For the text-containing cell, return its midpoint in [X, Y] coordinate format. 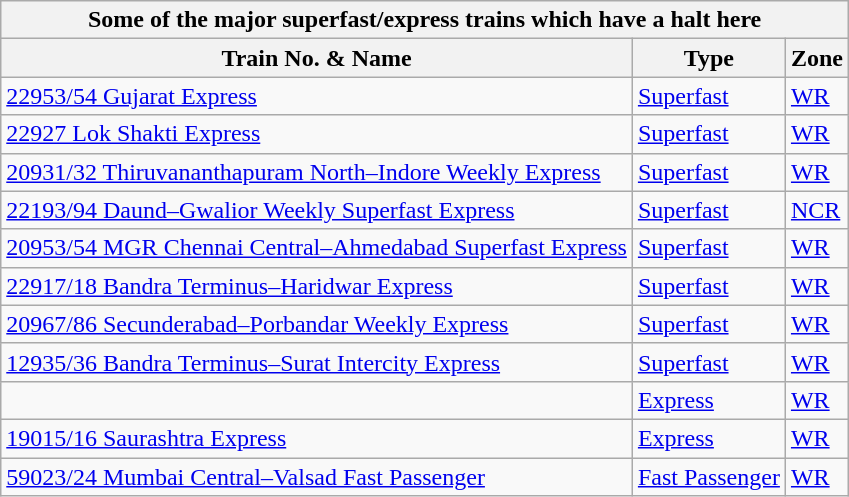
Fast Passenger [708, 477]
20967/86 Secunderabad–Porbandar Weekly Express [317, 324]
20931/32 Thiruvananthapuram North–Indore Weekly Express [317, 172]
NCR [816, 210]
Some of the major superfast/express trains which have a halt here [425, 20]
22193/94 Daund–Gwalior Weekly Superfast Express [317, 210]
20953/54 MGR Chennai Central–Ahmedabad Superfast Express [317, 248]
Train No. & Name [317, 58]
59023/24 Mumbai Central–Valsad Fast Passenger [317, 477]
22927 Lok Shakti Express [317, 134]
22953/54 Gujarat Express [317, 96]
19015/16 Saurashtra Express [317, 438]
Zone [816, 58]
22917/18 Bandra Terminus–Haridwar Express [317, 286]
12935/36 Bandra Terminus–Surat Intercity Express [317, 362]
Type [708, 58]
